Return [x, y] of the center of cell containing provided text 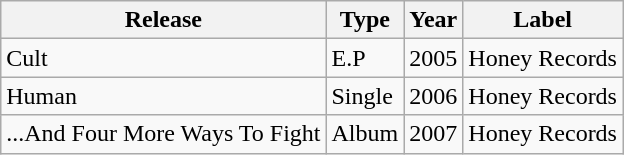
Single [365, 96]
Human [164, 96]
2007 [434, 134]
Type [365, 20]
Release [164, 20]
2005 [434, 58]
...And Four More Ways To Fight [164, 134]
Album [365, 134]
Cult [164, 58]
Label [543, 20]
Year [434, 20]
2006 [434, 96]
E.P [365, 58]
